Capture the cell that displays the provided text and extract its [x, y] central coordinate. 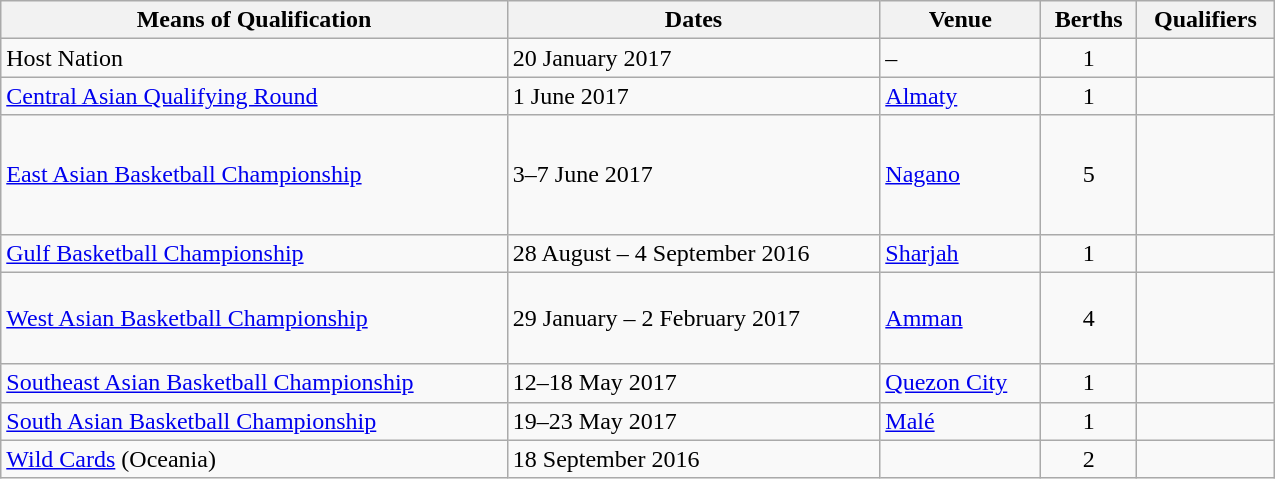
4 [1089, 318]
Venue [960, 20]
5 [1089, 174]
South Asian Basketball Championship [254, 421]
Malé [960, 421]
Gulf Basketball Championship [254, 253]
Central Asian Qualifying Round [254, 96]
Qualifiers [1206, 20]
Dates [694, 20]
18 September 2016 [694, 459]
Amman [960, 318]
2 [1089, 459]
1 June 2017 [694, 96]
Wild Cards (Oceania) [254, 459]
– [960, 58]
Host Nation [254, 58]
3–7 June 2017 [694, 174]
29 January – 2 February 2017 [694, 318]
28 August – 4 September 2016 [694, 253]
Means of Qualification [254, 20]
Almaty [960, 96]
Berths [1089, 20]
West Asian Basketball Championship [254, 318]
East Asian Basketball Championship [254, 174]
Southeast Asian Basketball Championship [254, 383]
20 January 2017 [694, 58]
Nagano [960, 174]
Quezon City [960, 383]
Sharjah [960, 253]
12–18 May 2017 [694, 383]
19–23 May 2017 [694, 421]
